Scan for the cell matching the given text and deliver its (x, y) coordinate at center. 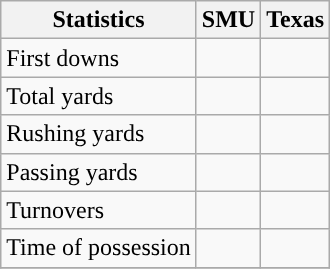
SMU (228, 20)
Time of possession (99, 248)
First downs (99, 58)
Rushing yards (99, 134)
Statistics (99, 20)
Passing yards (99, 172)
Total yards (99, 96)
Texas (296, 20)
Turnovers (99, 210)
